Search for the cell housing the specified text and yield its [X, Y] center coordinate. 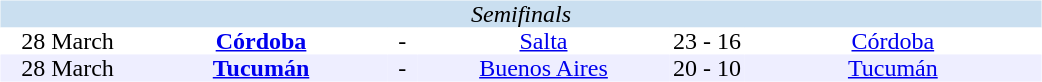
20 - 10 [707, 68]
Semifinals [520, 14]
23 - 16 [707, 42]
Buenos Aires [544, 68]
Salta [544, 42]
